Output the [X, Y] coordinate of the center of the cell containing the given text.  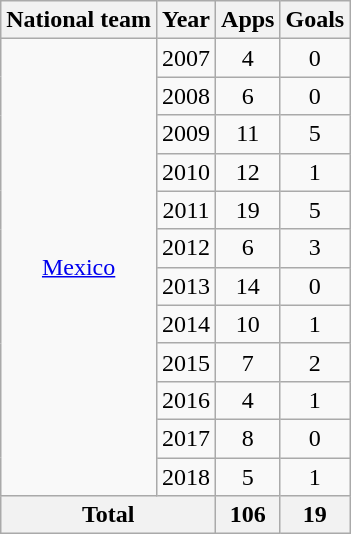
2017 [186, 438]
2008 [186, 96]
2010 [186, 172]
2011 [186, 210]
2016 [186, 400]
National team [79, 20]
Year [186, 20]
2012 [186, 248]
106 [248, 515]
2014 [186, 324]
2007 [186, 58]
Total [108, 515]
2013 [186, 286]
10 [248, 324]
Mexico [79, 268]
11 [248, 134]
2018 [186, 477]
2 [315, 362]
8 [248, 438]
Apps [248, 20]
Goals [315, 20]
2015 [186, 362]
2009 [186, 134]
12 [248, 172]
7 [248, 362]
14 [248, 286]
3 [315, 248]
